Provide the (X, Y) coordinate of the cell's center where the given text is located.  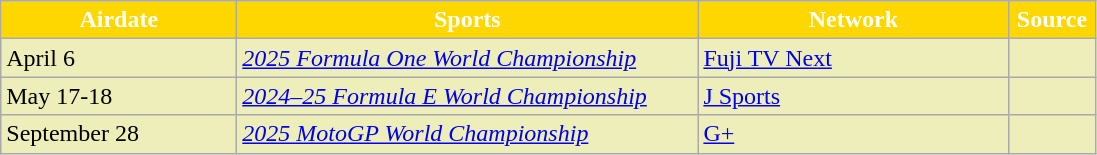
2025 Formula One World Championship (468, 58)
April 6 (119, 58)
G+ (854, 134)
Fuji TV Next (854, 58)
2025 MotoGP World Championship (468, 134)
September 28 (119, 134)
Sports (468, 20)
Source (1052, 20)
Network (854, 20)
May 17-18 (119, 96)
Airdate (119, 20)
J Sports (854, 96)
2024–25 Formula E World Championship (468, 96)
